Search for the cell housing the specified text and yield its (X, Y) center coordinate. 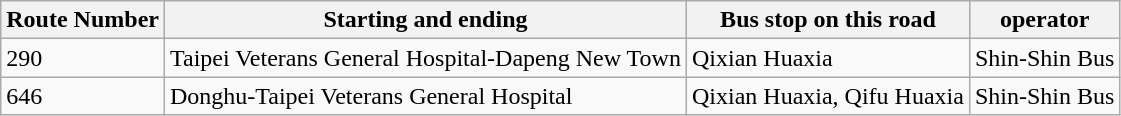
646 (83, 96)
Qixian Huaxia (828, 58)
Donghu-Taipei Veterans General Hospital (425, 96)
Route Number (83, 20)
Qixian Huaxia, Qifu Huaxia (828, 96)
Starting and ending (425, 20)
operator (1044, 20)
290 (83, 58)
Taipei Veterans General Hospital-Dapeng New Town (425, 58)
Bus stop on this road (828, 20)
